Determine the [X, Y] coordinate at the center of the cell enclosing the given text.  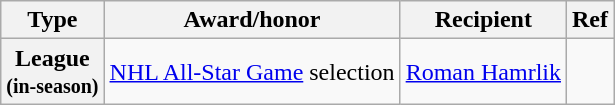
Ref [590, 20]
Recipient [483, 20]
Award/honor [252, 20]
League(in-season) [52, 72]
Roman Hamrlik [483, 72]
NHL All-Star Game selection [252, 72]
Type [52, 20]
